Provide the (x, y) coordinate of the cell's center where the given text is located.  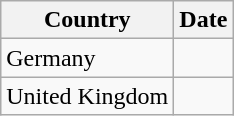
Date (204, 20)
Germany (88, 58)
Country (88, 20)
United Kingdom (88, 96)
